From the cell containing the given text, extract its center point as [x, y] coordinate. 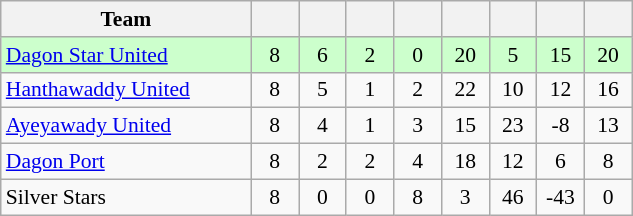
22 [465, 90]
46 [513, 197]
-8 [561, 126]
Silver Stars [126, 197]
-43 [561, 197]
13 [608, 126]
16 [608, 90]
23 [513, 126]
Hanthawaddy United [126, 90]
Team [126, 19]
Ayeyawady United [126, 126]
Dagon Star United [126, 55]
10 [513, 90]
18 [465, 162]
Dagon Port [126, 162]
